Search for the cell housing the specified text and yield its [x, y] center coordinate. 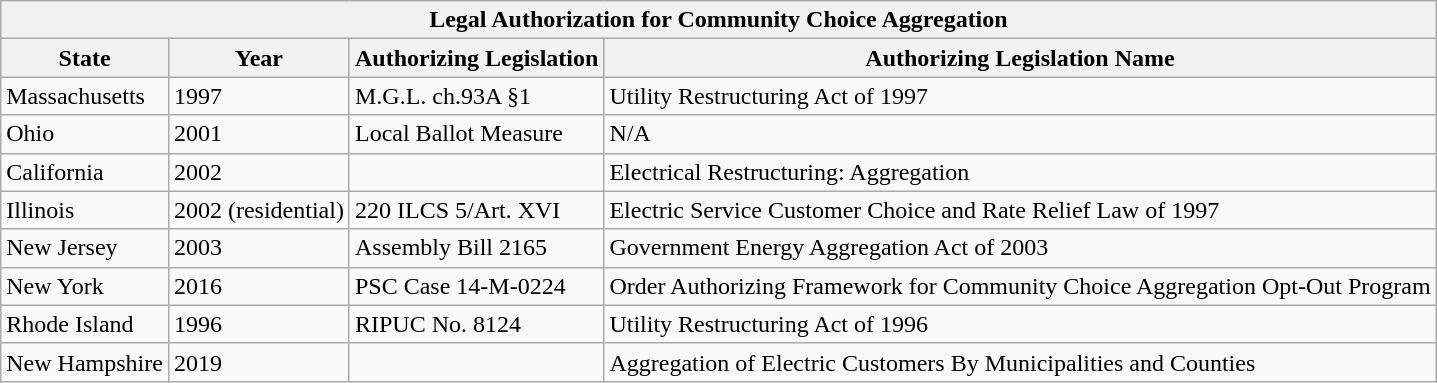
Illinois [85, 210]
Authorizing Legislation Name [1020, 58]
New Hampshire [85, 362]
2002 (residential) [258, 210]
Government Energy Aggregation Act of 2003 [1020, 248]
Rhode Island [85, 324]
Order Authorizing Framework for Community Choice Aggregation Opt-Out Program [1020, 286]
Legal Authorization for Community Choice Aggregation [718, 20]
2002 [258, 172]
Assembly Bill 2165 [476, 248]
1996 [258, 324]
Utility Restructuring Act of 1996 [1020, 324]
Aggregation of Electric Customers By Municipalities and Counties [1020, 362]
Electrical Restructuring: Aggregation [1020, 172]
Year [258, 58]
California [85, 172]
2016 [258, 286]
RIPUC No. 8124 [476, 324]
State [85, 58]
Local Ballot Measure [476, 134]
N/A [1020, 134]
Ohio [85, 134]
2019 [258, 362]
220 ILCS 5/Art. XVI [476, 210]
2003 [258, 248]
New York [85, 286]
PSC Case 14-M-0224 [476, 286]
Authorizing Legislation [476, 58]
Electric Service Customer Choice and Rate Relief Law of 1997 [1020, 210]
2001 [258, 134]
Utility Restructuring Act of 1997 [1020, 96]
New Jersey [85, 248]
1997 [258, 96]
Massachusetts [85, 96]
M.G.L. ch.93A §1 [476, 96]
